Capture the cell that displays the provided text and extract its [x, y] central coordinate. 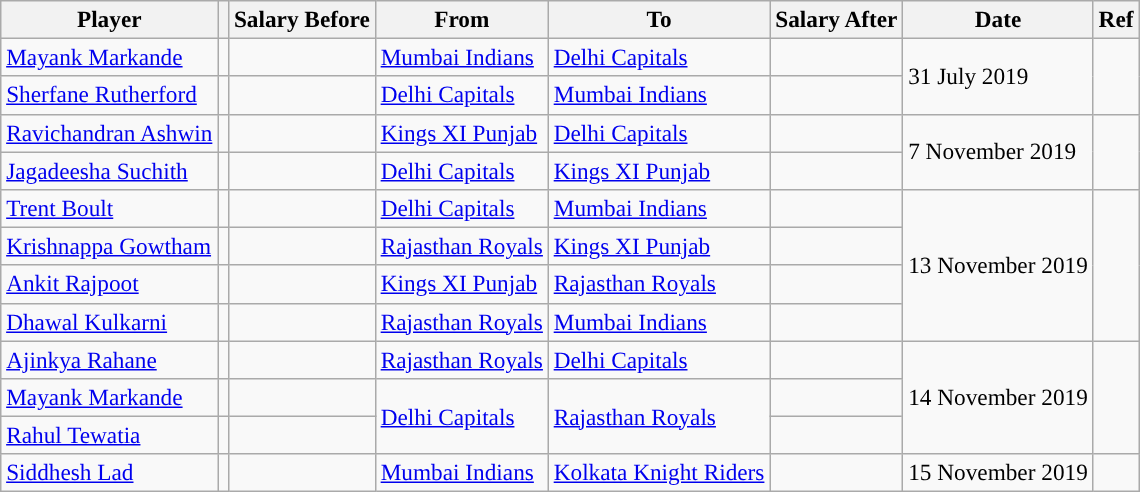
Ajinkya Rahane [110, 359]
Siddhesh Lad [110, 473]
From [462, 19]
Date [998, 19]
To [659, 19]
Player [110, 19]
Jagadeesha Suchith [110, 170]
13 November 2019 [998, 264]
Kolkata Knight Riders [659, 473]
Trent Boult [110, 208]
Ref [1116, 19]
Rahul Tewatia [110, 435]
14 November 2019 [998, 396]
31 July 2019 [998, 76]
7 November 2019 [998, 152]
Dhawal Kulkarni [110, 322]
Ravichandran Ashwin [110, 133]
Ankit Rajpoot [110, 284]
Salary After [836, 19]
Krishnappa Gowtham [110, 246]
Sherfane Rutherford [110, 95]
Salary Before [302, 19]
15 November 2019 [998, 473]
